Pinpoint the cell where the given text exists, returning its [x, y] midpoint coordinate. 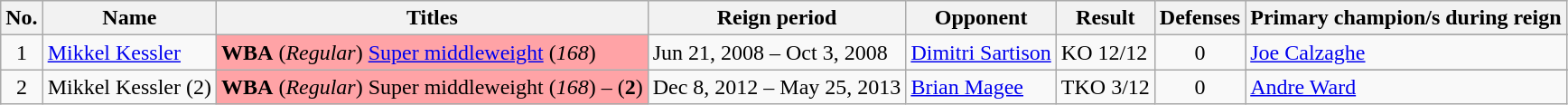
Mikkel Kessler (2) [129, 87]
Reign period [777, 18]
TKO 3/12 [1106, 87]
Dec 8, 2012 – May 25, 2013 [777, 87]
Jun 21, 2008 – Oct 3, 2008 [777, 52]
No. [22, 18]
1 [22, 52]
KO 12/12 [1106, 52]
WBA (Regular) Super middleweight (168) [433, 52]
Opponent [981, 18]
Brian Magee [981, 87]
Andre Ward [1405, 87]
Dimitri Sartison [981, 52]
Result [1106, 18]
Defenses [1199, 18]
Joe Calzaghe [1405, 52]
Titles [433, 18]
Mikkel Kessler [129, 52]
Name [129, 18]
Primary champion/s during reign [1405, 18]
WBA (Regular) Super middleweight (168) – (2) [433, 87]
2 [22, 87]
